Determine the (X, Y) coordinate at the center of the cell enclosing the given text.  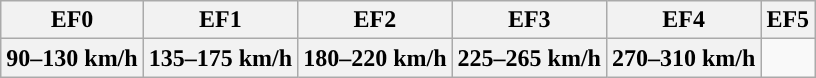
EF4 (683, 20)
EF5 (788, 20)
135–175 km/h (220, 58)
225–265 km/h (529, 58)
EF3 (529, 20)
270–310 km/h (683, 58)
180–220 km/h (375, 58)
EF0 (72, 20)
90–130 km/h (72, 58)
EF1 (220, 20)
EF2 (375, 20)
